For the text-containing cell, return its midpoint in (X, Y) coordinate format. 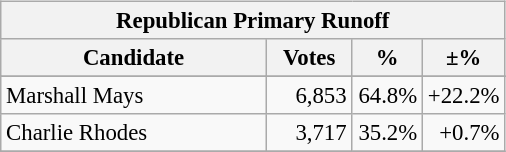
Marshall Mays (134, 96)
Charlie Rhodes (134, 133)
±% (464, 58)
Republican Primary Runoff (253, 21)
+22.2% (464, 96)
+0.7% (464, 133)
64.8% (388, 96)
35.2% (388, 133)
Candidate (134, 58)
6,853 (309, 96)
3,717 (309, 133)
% (388, 58)
Votes (309, 58)
